Find where the given text appears and provide that cell's center as [X, Y] coordinate. 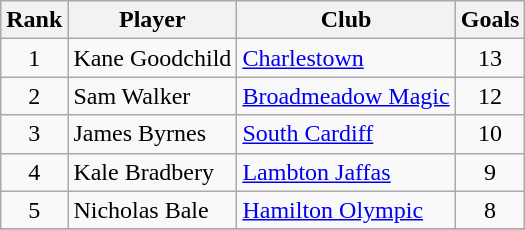
Nicholas Bale [152, 210]
10 [490, 134]
Hamilton Olympic [346, 210]
Player [152, 20]
Lambton Jaffas [346, 172]
South Cardiff [346, 134]
9 [490, 172]
James Byrnes [152, 134]
8 [490, 210]
Kane Goodchild [152, 58]
Goals [490, 20]
12 [490, 96]
1 [34, 58]
Charlestown [346, 58]
Broadmeadow Magic [346, 96]
Kale Bradbery [152, 172]
Sam Walker [152, 96]
3 [34, 134]
13 [490, 58]
2 [34, 96]
4 [34, 172]
Rank [34, 20]
5 [34, 210]
Club [346, 20]
